Identify which cell holds the provided text, then report its [x, y] central coordinate. 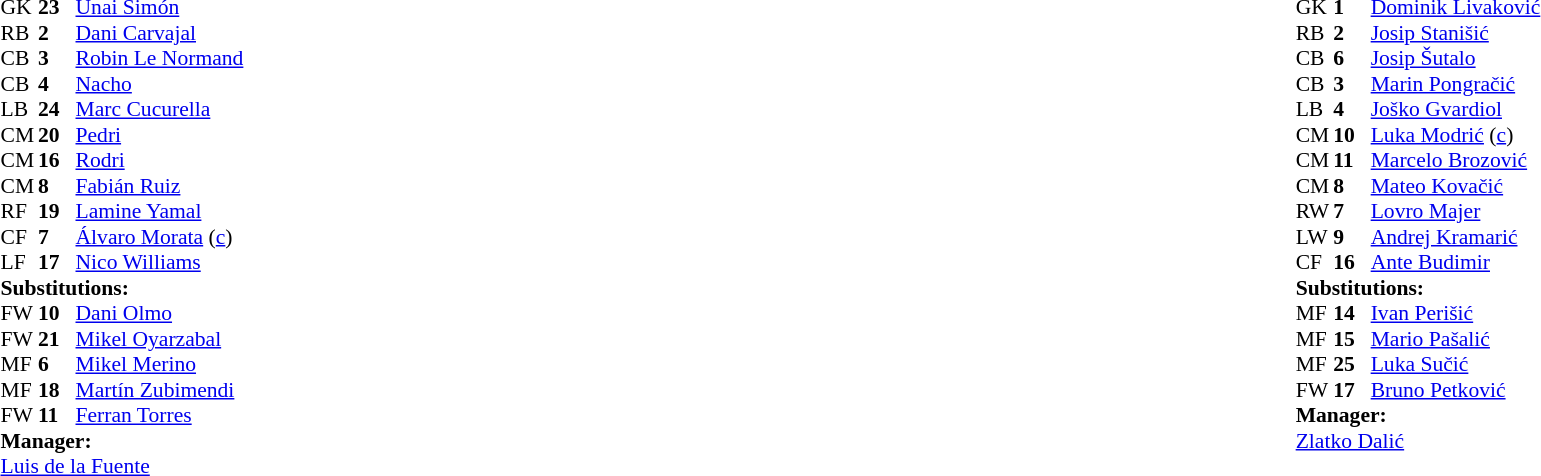
Nico Williams [160, 263]
Mikel Merino [160, 365]
9 [1352, 237]
19 [57, 211]
25 [1352, 365]
LF [19, 263]
Álvaro Morata (c) [160, 237]
Dani Carvajal [160, 33]
RF [19, 211]
Nacho [160, 84]
LW [1315, 237]
Joško Gvardiol [1456, 109]
Lovro Majer [1456, 211]
Marin Pongračić [1456, 84]
Ivan Perišić [1456, 313]
Ferran Torres [160, 415]
14 [1352, 313]
15 [1352, 339]
Pedri [160, 135]
20 [57, 135]
Marc Cucurella [160, 109]
Rodri [160, 161]
Luka Sučić [1456, 365]
Mateo Kovačić [1456, 186]
Marcelo Brozović [1456, 161]
Fabián Ruiz [160, 186]
Josip Stanišić [1456, 33]
21 [57, 339]
Martín Zubimendi [160, 390]
Lamine Yamal [160, 211]
18 [57, 390]
Robin Le Normand [160, 59]
Bruno Petković [1456, 390]
Dani Olmo [160, 313]
Josip Šutalo [1456, 59]
Mario Pašalić [1456, 339]
Andrej Kramarić [1456, 237]
24 [57, 109]
RW [1315, 211]
Mikel Oyarzabal [160, 339]
Zlatko Dalić [1418, 441]
Ante Budimir [1456, 263]
Luka Modrić (c) [1456, 135]
